From the cell containing the given text, extract its center point as [X, Y] coordinate. 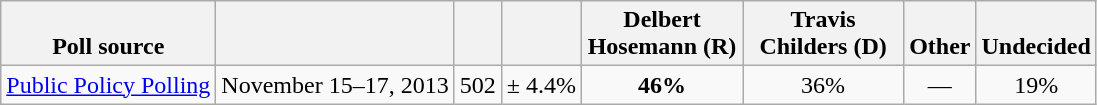
46% [662, 85]
Public Policy Polling [108, 85]
TravisChilders (D) [824, 34]
19% [1036, 85]
36% [824, 85]
502 [478, 85]
November 15–17, 2013 [335, 85]
± 4.4% [541, 85]
Other [940, 34]
DelbertHosemann (R) [662, 34]
— [940, 85]
Poll source [108, 34]
Undecided [1036, 34]
